Scan for the cell matching the given text and deliver its [X, Y] coordinate at center. 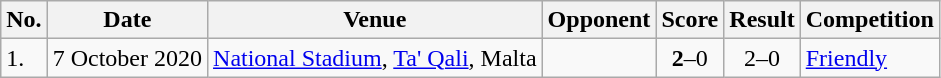
Friendly [870, 58]
Result [762, 20]
Score [690, 20]
National Stadium, Ta' Qali, Malta [376, 58]
Opponent [599, 20]
1. [24, 58]
Venue [376, 20]
Competition [870, 20]
Date [127, 20]
No. [24, 20]
7 October 2020 [127, 58]
